For the text-containing cell, return its midpoint in [X, Y] coordinate format. 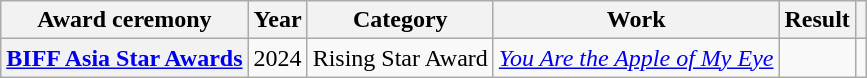
Rising Star Award [400, 58]
Category [400, 20]
Year [278, 20]
2024 [278, 58]
You Are the Apple of My Eye [636, 58]
Award ceremony [124, 20]
BIFF Asia Star Awards [124, 58]
Result [817, 20]
Work [636, 20]
